Return (X, Y) of the center of cell containing provided text 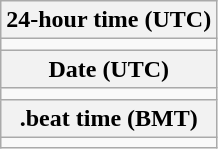
24-hour time (UTC) (109, 20)
.beat time (BMT) (109, 118)
Date (UTC) (109, 69)
